For the text-containing cell, return its midpoint in (x, y) coordinate format. 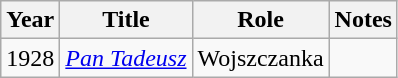
Pan Tadeusz (126, 58)
1928 (30, 58)
Role (260, 20)
Title (126, 20)
Year (30, 20)
Wojszczanka (260, 58)
Notes (363, 20)
